Output the (X, Y) coordinate of the center of the cell containing the given text.  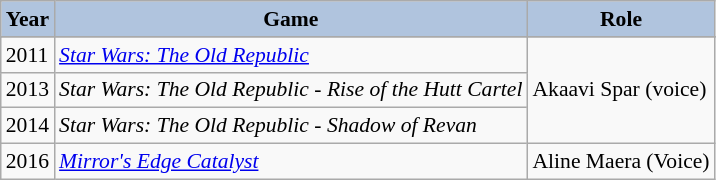
2014 (28, 126)
Star Wars: The Old Republic (290, 55)
Role (620, 19)
Star Wars: The Old Republic - Rise of the Hutt Cartel (290, 90)
Aline Maera (Voice) (620, 162)
2013 (28, 90)
Mirror's Edge Catalyst (290, 162)
2011 (28, 55)
Game (290, 19)
Year (28, 19)
2016 (28, 162)
Akaavi Spar (voice) (620, 90)
Star Wars: The Old Republic - Shadow of Revan (290, 126)
